Identify which cell holds the provided text, then report its [X, Y] central coordinate. 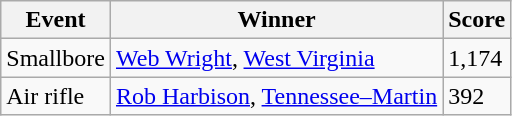
Air rifle [56, 96]
Score [477, 20]
Winner [276, 20]
392 [477, 96]
Rob Harbison, Tennessee–Martin [276, 96]
Event [56, 20]
1,174 [477, 58]
Web Wright, West Virginia [276, 58]
Smallbore [56, 58]
